Pinpoint the cell where the given text exists, returning its (x, y) midpoint coordinate. 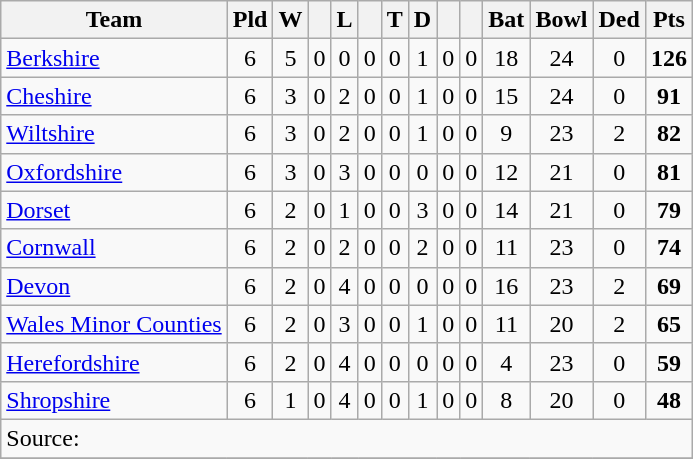
W (290, 20)
65 (668, 324)
14 (506, 210)
Shropshire (114, 400)
Cheshire (114, 96)
Pld (250, 20)
82 (668, 134)
8 (506, 400)
48 (668, 400)
Ded (619, 20)
9 (506, 134)
Dorset (114, 210)
126 (668, 58)
Devon (114, 286)
74 (668, 248)
L (344, 20)
18 (506, 58)
59 (668, 362)
Wiltshire (114, 134)
Bat (506, 20)
79 (668, 210)
Pts (668, 20)
T (394, 20)
D (422, 20)
Bowl (562, 20)
91 (668, 96)
81 (668, 172)
Wales Minor Counties (114, 324)
16 (506, 286)
5 (290, 58)
12 (506, 172)
Team (114, 20)
Berkshire (114, 58)
69 (668, 286)
Oxfordshire (114, 172)
15 (506, 96)
Source: (347, 438)
Herefordshire (114, 362)
Cornwall (114, 248)
